From the cell containing the given text, extract its center point as [x, y] coordinate. 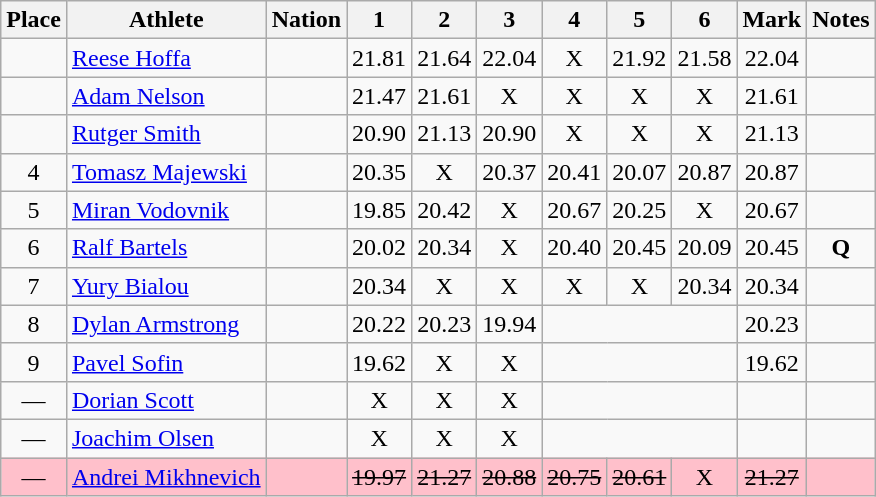
Ralf Bartels [166, 248]
Andrei Mikhnevich [166, 477]
20.88 [510, 477]
2 [444, 20]
20.35 [380, 172]
Athlete [166, 20]
Q [841, 248]
19.97 [380, 477]
20.41 [574, 172]
20.40 [574, 248]
20.22 [380, 324]
Adam Nelson [166, 96]
Place [34, 20]
Notes [841, 20]
19.85 [380, 210]
20.75 [574, 477]
20.02 [380, 248]
21.64 [444, 58]
19.94 [510, 324]
20.07 [640, 172]
21.47 [380, 96]
21.58 [704, 58]
Pavel Sofin [166, 362]
Miran Vodovnik [166, 210]
20.42 [444, 210]
20.61 [640, 477]
Joachim Olsen [166, 438]
3 [510, 20]
Rutger Smith [166, 134]
Reese Hoffa [166, 58]
20.09 [704, 248]
7 [34, 286]
Mark [772, 20]
21.92 [640, 58]
1 [380, 20]
Dorian Scott [166, 400]
20.37 [510, 172]
21.81 [380, 58]
Nation [306, 20]
Dylan Armstrong [166, 324]
Tomasz Majewski [166, 172]
Yury Bialou [166, 286]
9 [34, 362]
8 [34, 324]
20.25 [640, 210]
